Scan for the cell matching the given text and deliver its (X, Y) coordinate at center. 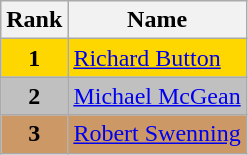
2 (34, 96)
3 (34, 134)
Michael McGean (157, 96)
Robert Swenning (157, 134)
Rank (34, 20)
Richard Button (157, 58)
1 (34, 58)
Name (157, 20)
